Identify which cell holds the provided text, then report its [X, Y] central coordinate. 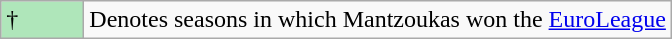
† [42, 20]
Denotes seasons in which Mantzoukas won the EuroLeague [378, 20]
